Detect which cell encompasses the target text, then output its (X, Y) center coordinate. 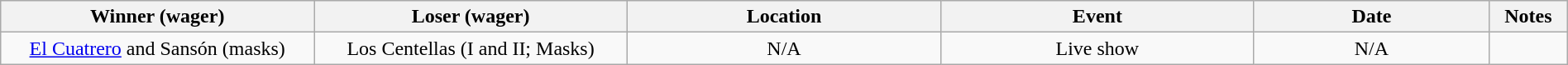
Winner (wager) (157, 17)
Live show (1097, 48)
Location (784, 17)
Los Centellas (I and II; Masks) (471, 48)
Loser (wager) (471, 17)
Event (1097, 17)
Date (1371, 17)
El Cuatrero and Sansón (masks) (157, 48)
Notes (1528, 17)
